Scan for the cell matching the given text and deliver its (x, y) coordinate at center. 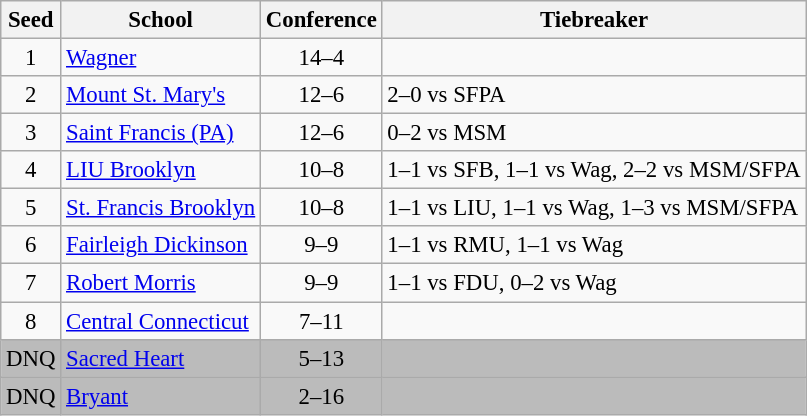
Tiebreaker (594, 20)
LIU Brooklyn (161, 170)
Sacred Heart (161, 358)
Conference (322, 20)
Fairleigh Dickinson (161, 245)
2–0 vs SFPA (594, 95)
Saint Francis (PA) (161, 133)
1–1 vs SFB, 1–1 vs Wag, 2–2 vs MSM/SFPA (594, 170)
1–1 vs FDU, 0–2 vs Wag (594, 283)
Seed (31, 20)
7 (31, 283)
Bryant (161, 396)
1–1 vs LIU, 1–1 vs Wag, 1–3 vs MSM/SFPA (594, 208)
1 (31, 58)
7–11 (322, 321)
5–13 (322, 358)
0–2 vs MSM (594, 133)
3 (31, 133)
14–4 (322, 58)
Central Connecticut (161, 321)
2 (31, 95)
Robert Morris (161, 283)
1–1 vs RMU, 1–1 vs Wag (594, 245)
Mount St. Mary's (161, 95)
4 (31, 170)
5 (31, 208)
8 (31, 321)
School (161, 20)
6 (31, 245)
St. Francis Brooklyn (161, 208)
Wagner (161, 58)
2–16 (322, 396)
